Find where the given text appears and provide that cell's center as (x, y) coordinate. 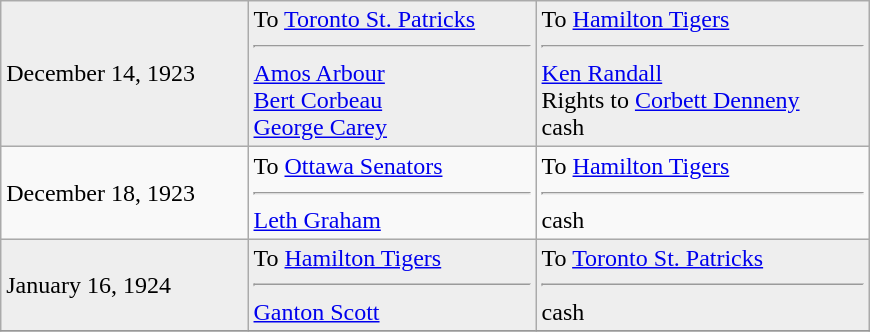
To Hamilton Tigers cash (702, 193)
January 16, 1924 (124, 285)
To Toronto St. Patricks cash (702, 285)
December 14, 1923 (124, 74)
December 18, 1923 (124, 193)
To Hamilton TigersGanton Scott (392, 285)
To Hamilton Tigers Ken RandallRights to Corbett Dennenycash (702, 74)
To Toronto St. PatricksAmos ArbourBert CorbeauGeorge Carey (392, 74)
To Ottawa SenatorsLeth Graham (392, 193)
